Determine the [x, y] coordinate at the center of the cell enclosing the given text.  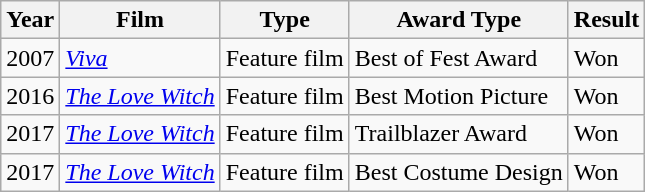
Type [284, 20]
Result [606, 20]
Best Motion Picture [458, 96]
Viva [140, 58]
Year [30, 20]
Best Costume Design [458, 172]
Award Type [458, 20]
2007 [30, 58]
Trailblazer Award [458, 134]
Film [140, 20]
Best of Fest Award [458, 58]
2016 [30, 96]
